Return the [x, y] coordinate for the center point of the cell that contains the specified text.  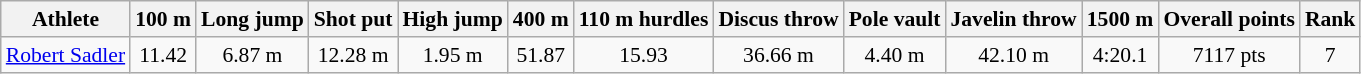
15.93 [644, 55]
7 [1330, 55]
6.87 m [252, 55]
Athlete [66, 19]
Robert Sadler [66, 55]
Discus throw [778, 19]
11.42 [163, 55]
400 m [541, 19]
42.10 m [1013, 55]
4.40 m [895, 55]
12.28 m [354, 55]
7117 pts [1228, 55]
4:20.1 [1120, 55]
100 m [163, 19]
51.87 [541, 55]
1500 m [1120, 19]
Rank [1330, 19]
High jump [453, 19]
Long jump [252, 19]
Javelin throw [1013, 19]
Overall points [1228, 19]
Pole vault [895, 19]
1.95 m [453, 55]
110 m hurdles [644, 19]
Shot put [354, 19]
36.66 m [778, 55]
